Detect which cell encompasses the target text, then output its (x, y) center coordinate. 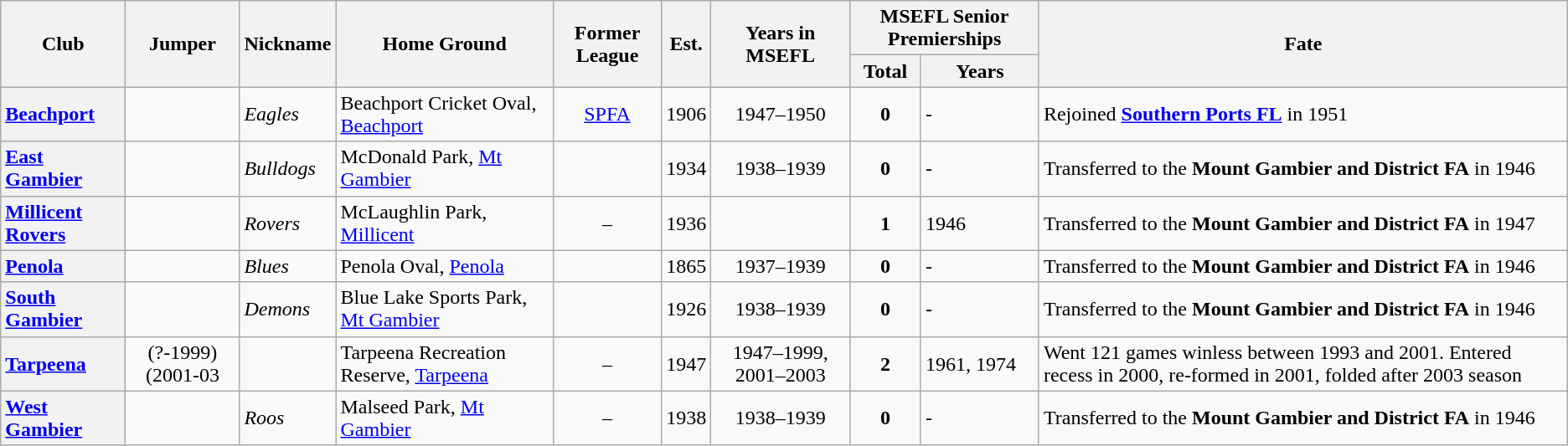
Years (980, 71)
Eagles (288, 114)
1926 (687, 310)
McLaughlin Park, Millicent (444, 223)
Est. (687, 44)
Nickname (288, 44)
Fate (1303, 44)
Beachport (64, 114)
1 (886, 223)
East Gambier (64, 169)
1946 (980, 223)
1938 (687, 418)
West Gambier (64, 418)
Penola Oval, Penola (444, 266)
1934 (687, 169)
South Gambier (64, 310)
Bulldogs (288, 169)
Total (886, 71)
Tarpeena (64, 363)
Former League (606, 44)
SPFA (606, 114)
Blues (288, 266)
Went 121 games winless between 1993 and 2001. Entered recess in 2000, re-formed in 2001, folded after 2003 season (1303, 363)
Rovers (288, 223)
Transferred to the Mount Gambier and District FA in 1947 (1303, 223)
Roos (288, 418)
1937–1939 (781, 266)
Beachport Cricket Oval, Beachport (444, 114)
Demons (288, 310)
MSEFL Senior Premierships (945, 28)
McDonald Park, Mt Gambier (444, 169)
Millicent Rovers (64, 223)
1947–1999, 2001–2003 (781, 363)
1865 (687, 266)
Club (64, 44)
1947 (687, 363)
Years in MSEFL (781, 44)
(?-1999)(2001-03 (183, 363)
2 (886, 363)
1936 (687, 223)
Home Ground (444, 44)
1947–1950 (781, 114)
Tarpeena Recreation Reserve, Tarpeena (444, 363)
Penola (64, 266)
Jumper (183, 44)
Rejoined Southern Ports FL in 1951 (1303, 114)
1906 (687, 114)
Malseed Park, Mt Gambier (444, 418)
1961, 1974 (980, 363)
Blue Lake Sports Park, Mt Gambier (444, 310)
